Detect which cell encompasses the target text, then output its (x, y) center coordinate. 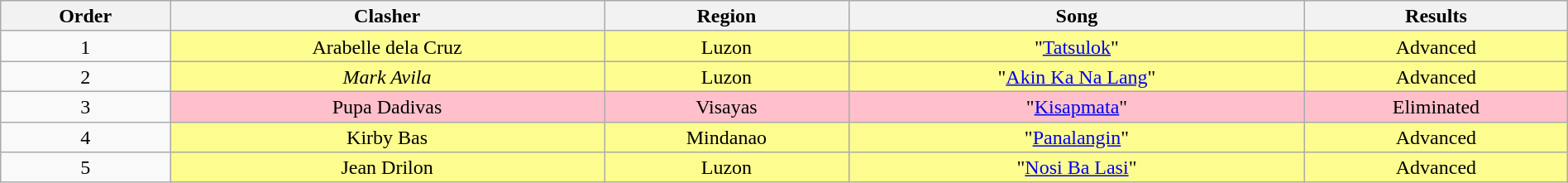
"Panalangin" (1077, 137)
Pupa Dadivas (387, 106)
"Kisapmata" (1077, 106)
Jean Drilon (387, 167)
Results (1437, 17)
3 (86, 106)
5 (86, 167)
Region (727, 17)
Order (86, 17)
Mark Avila (387, 76)
Visayas (727, 106)
"Nosi Ba Lasi" (1077, 167)
Clasher (387, 17)
1 (86, 46)
Song (1077, 17)
"Akin Ka Na Lang" (1077, 76)
2 (86, 76)
Kirby Bas (387, 137)
"Tatsulok" (1077, 46)
Eliminated (1437, 106)
Mindanao (727, 137)
Arabelle dela Cruz (387, 46)
4 (86, 137)
